Provide the [X, Y] coordinate of the cell's center where the given text is located.  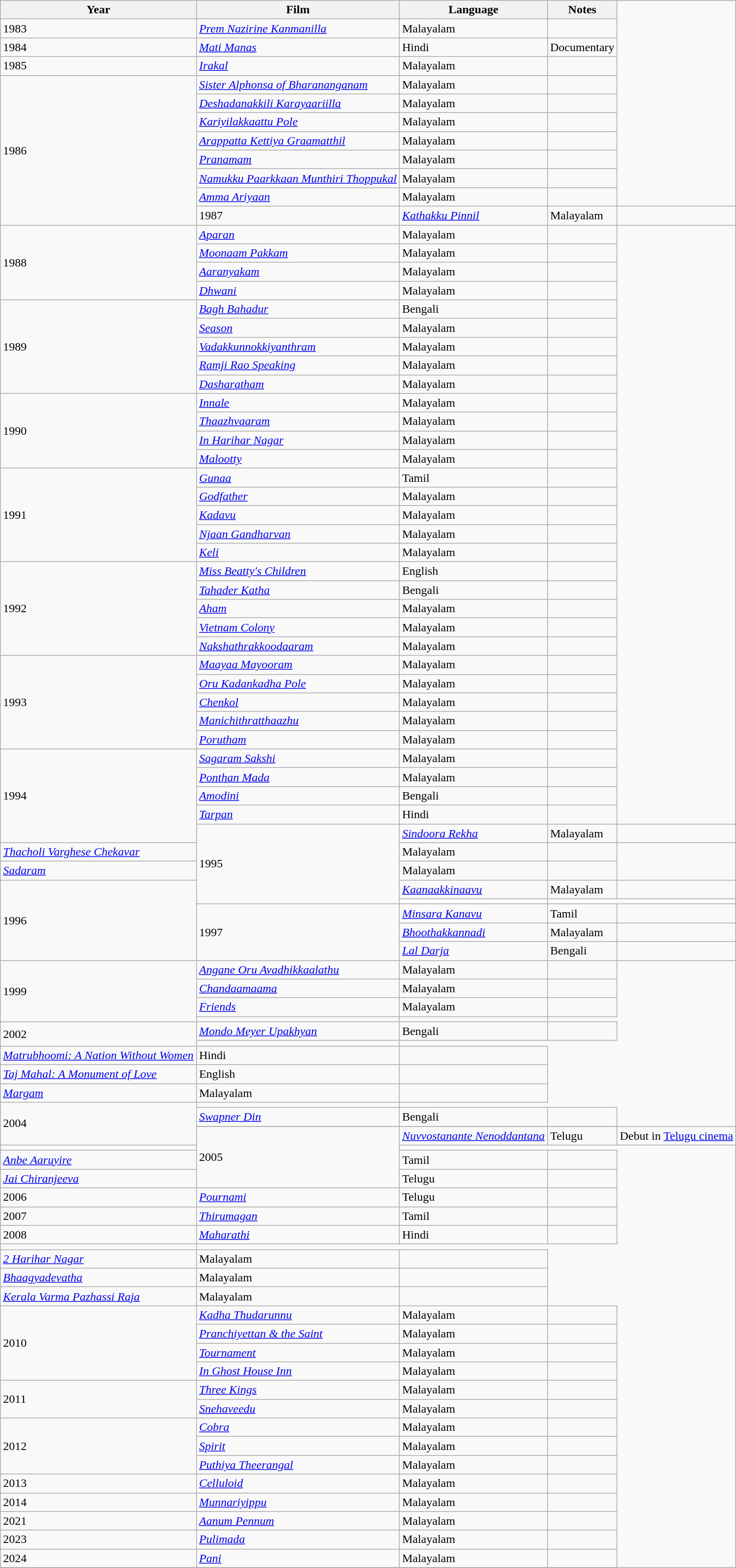
Language [473, 10]
Kathakku Pinnil [473, 215]
Pranchiyettan & the Saint [298, 1333]
Aham [298, 609]
Documentary [582, 47]
Pulimada [298, 1539]
Moonaam Pakkam [298, 253]
Film [298, 10]
1992 [98, 609]
2010 [98, 1343]
Sister Alphonsa of Bharananganam [298, 85]
1983 [98, 29]
Nuvvostanante Nenoddantana [473, 1136]
Pranamam [298, 159]
Taj Mahal: A Monument of Love [98, 1074]
Thacholi Varghese Chekavar [98, 852]
Thirumagan [298, 1216]
Year [98, 10]
Pournami [298, 1197]
Kadavu [298, 515]
2012 [98, 1446]
1986 [98, 150]
Munnariyippu [298, 1502]
Thaazhvaaram [298, 421]
2004 [98, 1124]
Lal Darja [473, 951]
Jai Chiranjeeva [98, 1179]
Vietnam Colony [298, 627]
Anbe Aaruyire [98, 1160]
Kerala Varma Pazhassi Raja [98, 1296]
2005 [298, 1157]
Porutham [298, 740]
Cobra [298, 1427]
1987 [298, 215]
1993 [98, 702]
Godfather [298, 496]
Mati Manas [298, 47]
Tarpan [298, 814]
In Harihar Nagar [298, 440]
Namukku Paarkkaan Munthiri Thoppukal [298, 178]
Kariyilakkaattu Pole [298, 122]
Deshadanakkili Karayaariilla [298, 103]
Innale [298, 403]
2006 [98, 1197]
Amodini [298, 796]
Miss Beatty's Children [298, 571]
2008 [98, 1235]
Bhaagyadevatha [98, 1277]
1991 [98, 515]
In Ghost House Inn [298, 1371]
Three Kings [298, 1390]
2014 [98, 1502]
1990 [98, 431]
Puthiya Theerangal [298, 1465]
Vadakkunnokkiyanthram [298, 347]
2011 [98, 1399]
Kaanaakkinaavu [473, 889]
Sagaram Sakshi [298, 758]
Bagh Bahadur [298, 309]
Nakshathrakkoodaaram [298, 646]
Arappatta Kettiya Graamatthil [298, 141]
Minsara Kanavu [473, 914]
Angane Oru Avadhikkaalathu [298, 970]
Manichithratthaazhu [298, 721]
Maharathi [298, 1235]
1994 [98, 796]
Matrubhoomi: A Nation Without Women [98, 1055]
1989 [98, 347]
1997 [298, 932]
Irakal [298, 66]
Njaan Gandharvan [298, 533]
2007 [98, 1216]
Snehaveedu [298, 1409]
Dhwani [298, 291]
2002 [98, 1034]
Aparan [298, 235]
1985 [98, 66]
Ramji Rao Speaking [298, 365]
1988 [98, 263]
Ponthan Mada [298, 777]
2024 [98, 1558]
Prem Nazirine Kanmanilla [298, 29]
Swapner Din [298, 1117]
Friends [298, 1007]
2013 [98, 1483]
1996 [98, 920]
Tahader Katha [298, 590]
2023 [98, 1539]
Aaranyakam [298, 272]
Kadha Thudarunnu [298, 1315]
Notes [582, 10]
1995 [298, 864]
Keli [298, 553]
Chandaamaama [298, 988]
Pani [298, 1558]
Debut in Telugu cinema [677, 1136]
Sindoora Rekha [473, 833]
1999 [98, 991]
Sadaram [98, 871]
2021 [98, 1521]
Margam [98, 1093]
Dasharatham [298, 384]
Spirit [298, 1446]
1984 [98, 47]
Bhoothakkannadi [473, 932]
Maayaa Mayooram [298, 665]
Celluloid [298, 1483]
Oru Kadankadha Pole [298, 683]
Aanum Pennum [298, 1521]
Chenkol [298, 702]
2 Harihar Nagar [98, 1259]
Malootty [298, 459]
Season [298, 328]
Mondo Meyer Upakhyan [298, 1031]
Amma Ariyaan [298, 197]
Tournament [298, 1353]
Gunaa [298, 477]
